Detect which cell encompasses the target text, then output its [x, y] center coordinate. 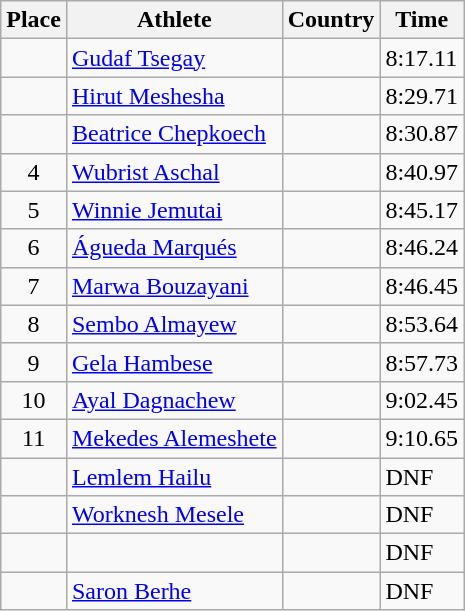
Time [422, 20]
11 [34, 438]
8 [34, 324]
8:29.71 [422, 96]
9:10.65 [422, 438]
9:02.45 [422, 400]
Lemlem Hailu [174, 477]
8:46.24 [422, 248]
8:40.97 [422, 172]
7 [34, 286]
Marwa Bouzayani [174, 286]
4 [34, 172]
5 [34, 210]
Wubrist Aschal [174, 172]
8:53.64 [422, 324]
Águeda Marqués [174, 248]
9 [34, 362]
Ayal Dagnachew [174, 400]
8:57.73 [422, 362]
8:17.11 [422, 58]
Beatrice Chepkoech [174, 134]
Sembo Almayew [174, 324]
Place [34, 20]
8:45.17 [422, 210]
Hirut Meshesha [174, 96]
Country [331, 20]
6 [34, 248]
Athlete [174, 20]
Mekedes Alemeshete [174, 438]
Gudaf Tsegay [174, 58]
8:46.45 [422, 286]
Worknesh Mesele [174, 515]
Saron Berhe [174, 591]
8:30.87 [422, 134]
10 [34, 400]
Winnie Jemutai [174, 210]
Gela Hambese [174, 362]
